From the cell containing the given text, extract its center point as [x, y] coordinate. 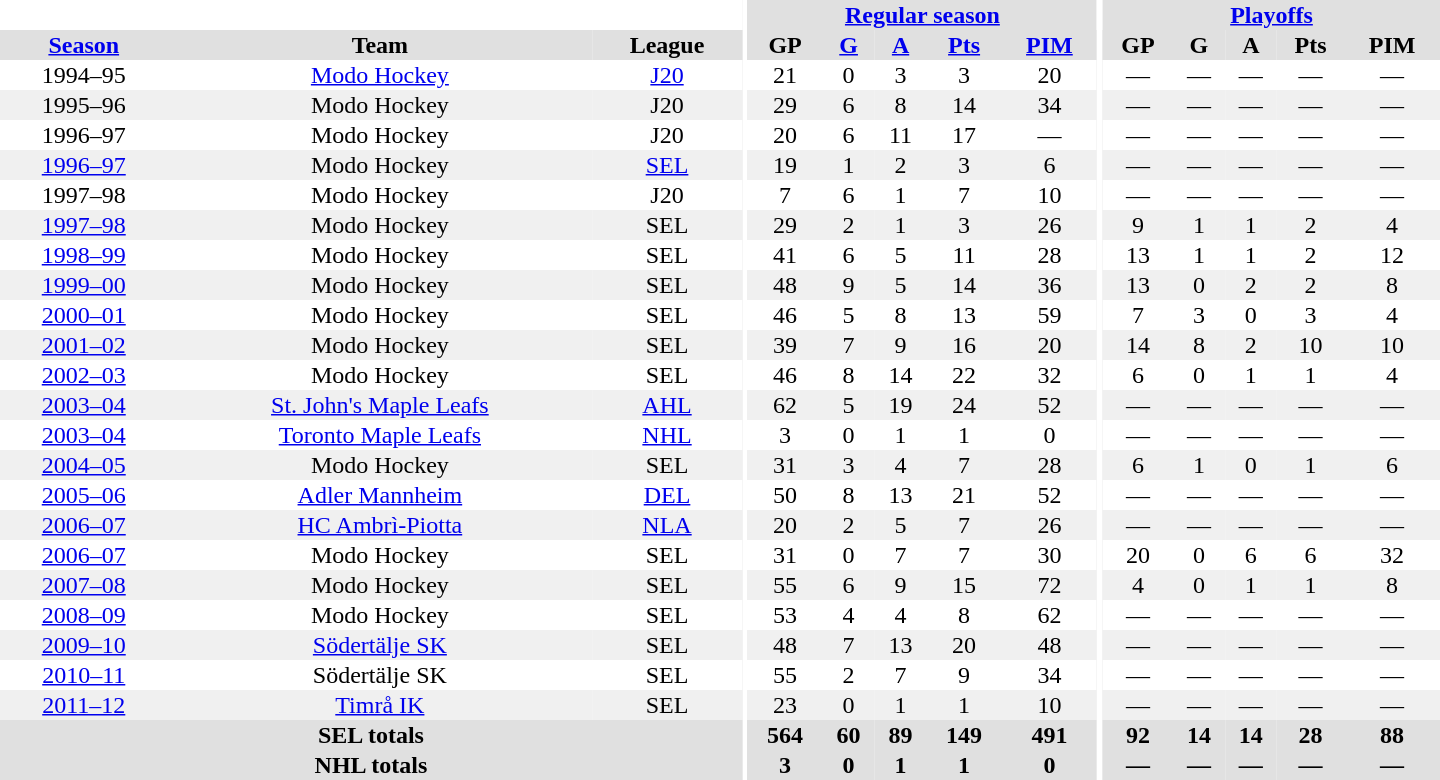
2007–08 [84, 585]
Playoffs [1272, 15]
2005–06 [84, 495]
491 [1050, 735]
2010–11 [84, 675]
2009–10 [84, 645]
30 [1050, 555]
72 [1050, 585]
41 [786, 255]
2011–12 [84, 705]
Regular season [923, 15]
League [667, 45]
17 [964, 135]
Toronto Maple Leafs [380, 435]
Team [380, 45]
SEL totals [371, 735]
St. John's Maple Leafs [380, 405]
Adler Mannheim [380, 495]
DEL [667, 495]
NHL [667, 435]
16 [964, 345]
89 [901, 735]
NLA [667, 525]
149 [964, 735]
Season [84, 45]
53 [786, 615]
564 [786, 735]
24 [964, 405]
2008–09 [84, 615]
1994–95 [84, 75]
1995–96 [84, 105]
60 [849, 735]
NHL totals [371, 765]
12 [1392, 255]
15 [964, 585]
50 [786, 495]
HC Ambrì-Piotta [380, 525]
1999–00 [84, 285]
39 [786, 345]
2004–05 [84, 465]
23 [786, 705]
2000–01 [84, 315]
2001–02 [84, 345]
2002–03 [84, 375]
92 [1138, 735]
1998–99 [84, 255]
88 [1392, 735]
AHL [667, 405]
59 [1050, 315]
22 [964, 375]
Timrå IK [380, 705]
36 [1050, 285]
